Extract the (x, y) coordinate from the center of the cell holding the provided text.  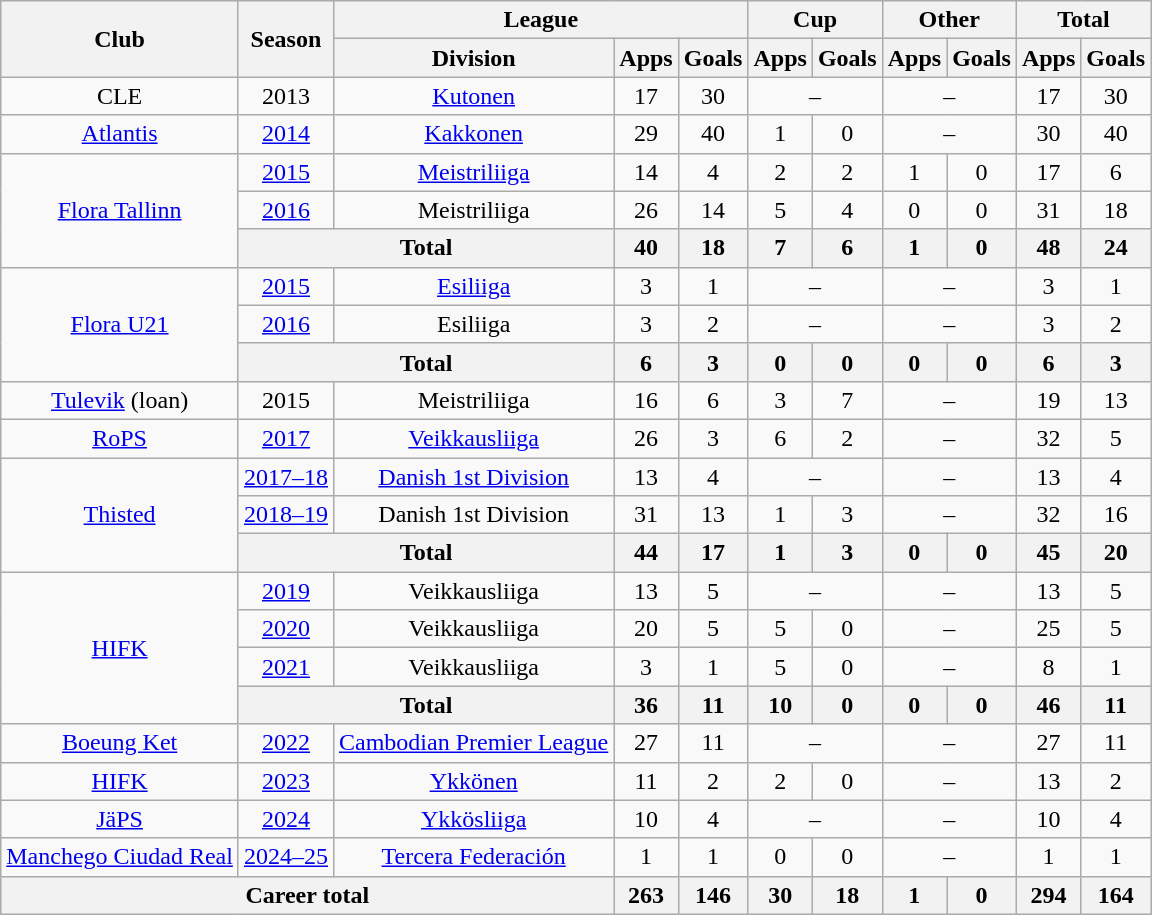
League (540, 20)
25 (1048, 629)
Boeung Ket (120, 743)
Ykkönen (473, 781)
2019 (286, 591)
Ykkösliiga (473, 819)
146 (713, 895)
8 (1048, 667)
2024 (286, 819)
48 (1048, 248)
29 (646, 134)
RoPS (120, 438)
Manchego Ciudad Real (120, 857)
46 (1048, 705)
2017–18 (286, 477)
2020 (286, 629)
Tercera Federación (473, 857)
Season (286, 39)
Club (120, 39)
2022 (286, 743)
45 (1048, 553)
Kakkonen (473, 134)
Division (473, 58)
263 (646, 895)
Cambodian Premier League (473, 743)
Other (949, 20)
Kutonen (473, 96)
Tulevik (loan) (120, 400)
2014 (286, 134)
2024–25 (286, 857)
164 (1116, 895)
Career total (308, 895)
24 (1116, 248)
2017 (286, 438)
Cup (815, 20)
Flora Tallinn (120, 210)
2021 (286, 667)
2018–19 (286, 515)
2023 (286, 781)
294 (1048, 895)
JäPS (120, 819)
44 (646, 553)
19 (1048, 400)
36 (646, 705)
Atlantis (120, 134)
Flora U21 (120, 324)
Thisted (120, 515)
CLE (120, 96)
2013 (286, 96)
